Detect which cell encompasses the target text, then output its (X, Y) center coordinate. 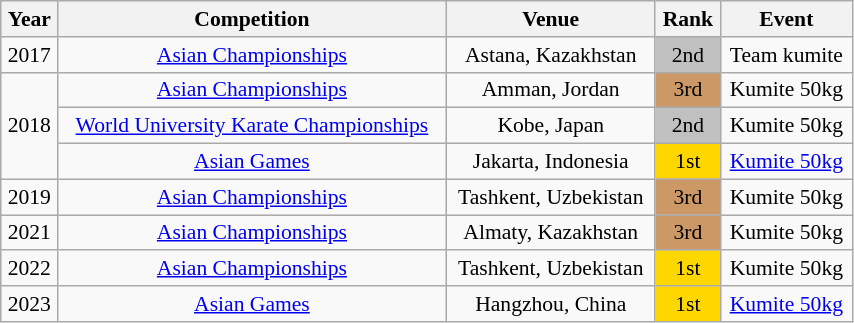
2022 (30, 269)
Jakarta, Indonesia (550, 162)
2017 (30, 55)
2018 (30, 126)
Team kumite (786, 55)
Event (786, 19)
World University Karate Championships (252, 126)
Year (30, 19)
2019 (30, 197)
Venue (550, 19)
Almaty, Kazakhstan (550, 233)
Kobe, Japan (550, 126)
Amman, Jordan (550, 90)
2021 (30, 233)
Competition (252, 19)
Rank (688, 19)
Astana, Kazakhstan (550, 55)
Hangzhou, China (550, 304)
2023 (30, 304)
